Return (X, Y) of the center of cell containing provided text 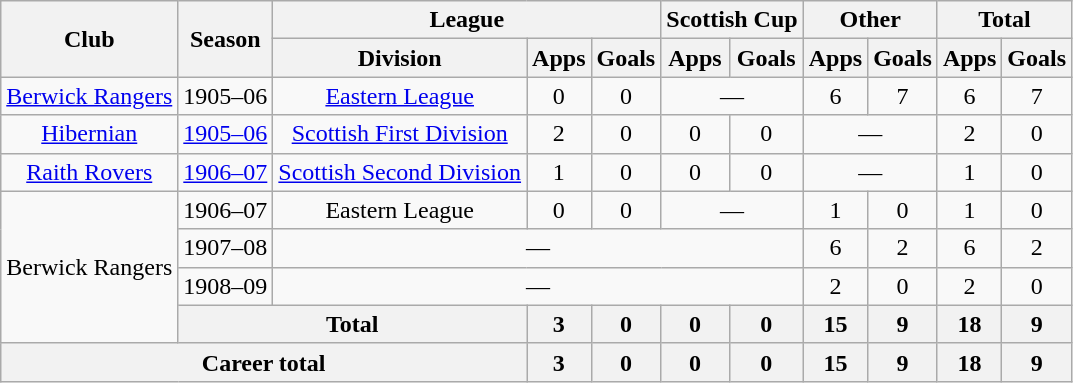
Club (90, 39)
Season (226, 39)
Division (400, 58)
Hibernian (90, 134)
League (467, 20)
Scottish Cup (732, 20)
Raith Rovers (90, 172)
Other (870, 20)
1907–08 (226, 248)
Scottish Second Division (400, 172)
Career total (264, 362)
1908–09 (226, 286)
Scottish First Division (400, 134)
